Pinpoint the cell where the given text exists, returning its [X, Y] midpoint coordinate. 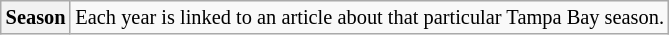
Each year is linked to an article about that particular Tampa Bay season. [369, 17]
Season [36, 17]
